Detect which cell encompasses the target text, then output its (X, Y) center coordinate. 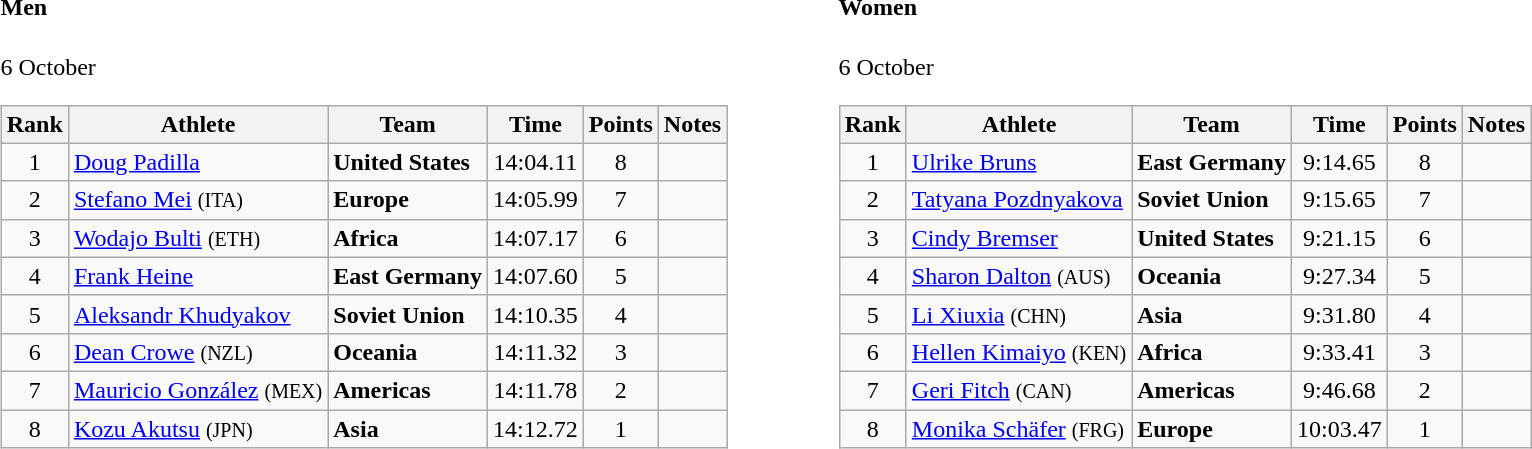
Dean Crowe (NZL) (198, 352)
9:46.68 (1339, 390)
14:11.32 (535, 352)
Mauricio González (MEX) (198, 390)
14:07.60 (535, 276)
14:07.17 (535, 238)
Li Xiuxia (CHN) (1018, 314)
Cindy Bremser (1018, 238)
14:12.72 (535, 429)
9:31.80 (1339, 314)
Doug Padilla (198, 162)
Tatyana Pozdnyakova (1018, 200)
14:04.11 (535, 162)
Hellen Kimaiyo (KEN) (1018, 352)
9:14.65 (1339, 162)
Monika Schäfer (FRG) (1018, 429)
9:33.41 (1339, 352)
Frank Heine (198, 276)
Geri Fitch (CAN) (1018, 390)
9:15.65 (1339, 200)
9:21.15 (1339, 238)
14:11.78 (535, 390)
Sharon Dalton (AUS) (1018, 276)
Stefano Mei (ITA) (198, 200)
Kozu Akutsu (JPN) (198, 429)
Ulrike Bruns (1018, 162)
10:03.47 (1339, 429)
14:05.99 (535, 200)
9:27.34 (1339, 276)
Wodajo Bulti (ETH) (198, 238)
14:10.35 (535, 314)
Aleksandr Khudyakov (198, 314)
